Locate the cell with the specified text and output its [x, y] center coordinate. 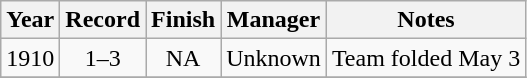
Manager [274, 20]
Team folded May 3 [426, 58]
1910 [30, 58]
NA [184, 58]
Unknown [274, 58]
Record [103, 20]
Year [30, 20]
Notes [426, 20]
Finish [184, 20]
1–3 [103, 58]
